Return [X, Y] of the center of cell containing provided text 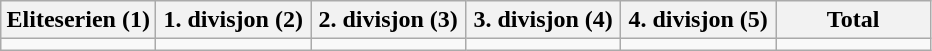
4. divisjon (5) [698, 20]
2. divisjon (3) [388, 20]
Eliteserien (1) [78, 20]
1. divisjon (2) [234, 20]
3. divisjon (4) [544, 20]
Total [854, 20]
